Pinpoint the cell where the given text exists, returning its [x, y] midpoint coordinate. 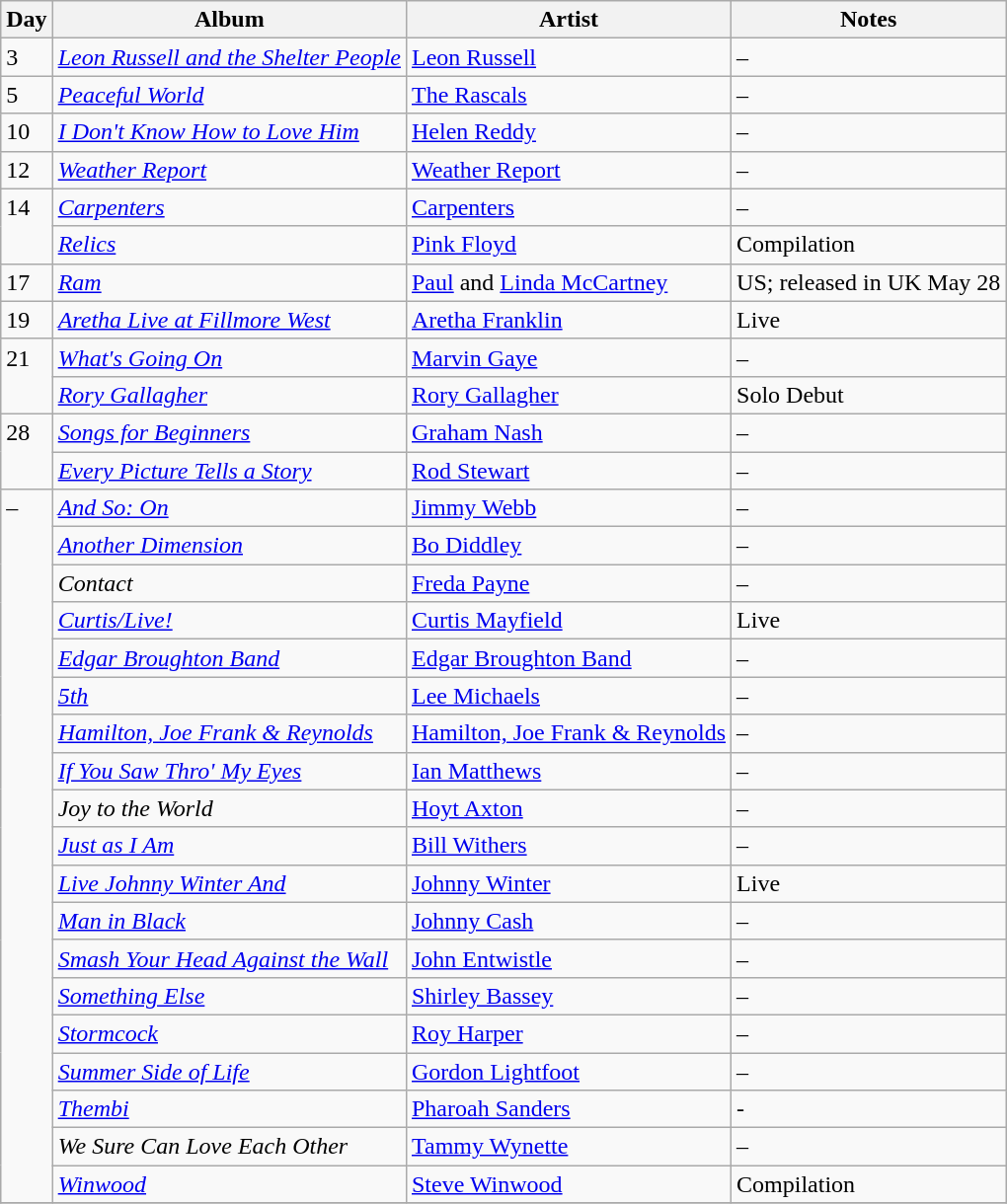
12 [27, 170]
17 [27, 282]
3 [27, 57]
21 [27, 376]
Marvin Gaye [569, 357]
Hoyt Axton [569, 808]
Johnny Winter [569, 883]
Paul and Linda McCartney [569, 282]
Tammy Wynette [569, 1147]
Album [229, 20]
Stormcock [229, 1033]
Relics [229, 245]
Steve Winwood [569, 1184]
5 [27, 95]
Curtis/Live! [229, 621]
US; released in UK May 28 [869, 282]
14 [27, 226]
Shirley Bassey [569, 996]
Something Else [229, 996]
Aretha Live at Fillmore West [229, 320]
Live Johnny Winter And [229, 883]
Bo Diddley [569, 546]
Ram [229, 282]
Joy to the World [229, 808]
We Sure Can Love Each Other [229, 1147]
10 [27, 132]
Pink Floyd [569, 245]
Peaceful World [229, 95]
Winwood [229, 1184]
Every Picture Tells a Story [229, 471]
Songs for Beginners [229, 432]
Graham Nash [569, 432]
Day [27, 20]
28 [27, 451]
The Rascals [569, 95]
Curtis Mayfield [569, 621]
What's Going On [229, 357]
Helen Reddy [569, 132]
Ian Matthews [569, 771]
- [869, 1109]
Contact [229, 583]
Gordon Lightfoot [569, 1071]
Artist [569, 20]
Man in Black [229, 921]
Rod Stewart [569, 471]
John Entwistle [569, 958]
Leon Russell [569, 57]
Another Dimension [229, 546]
Notes [869, 20]
Lee Michaels [569, 696]
I Don't Know How to Love Him [229, 132]
Just as I Am [229, 846]
Bill Withers [569, 846]
Summer Side of Life [229, 1071]
Freda Payne [569, 583]
Roy Harper [569, 1033]
Jimmy Webb [569, 508]
And So: On [229, 508]
Aretha Franklin [569, 320]
Smash Your Head Against the Wall [229, 958]
Johnny Cash [569, 921]
Solo Debut [869, 395]
19 [27, 320]
Pharoah Sanders [569, 1109]
Thembi [229, 1109]
5th [229, 696]
Leon Russell and the Shelter People [229, 57]
If You Saw Thro' My Eyes [229, 771]
